Search for the cell housing the specified text and yield its (X, Y) center coordinate. 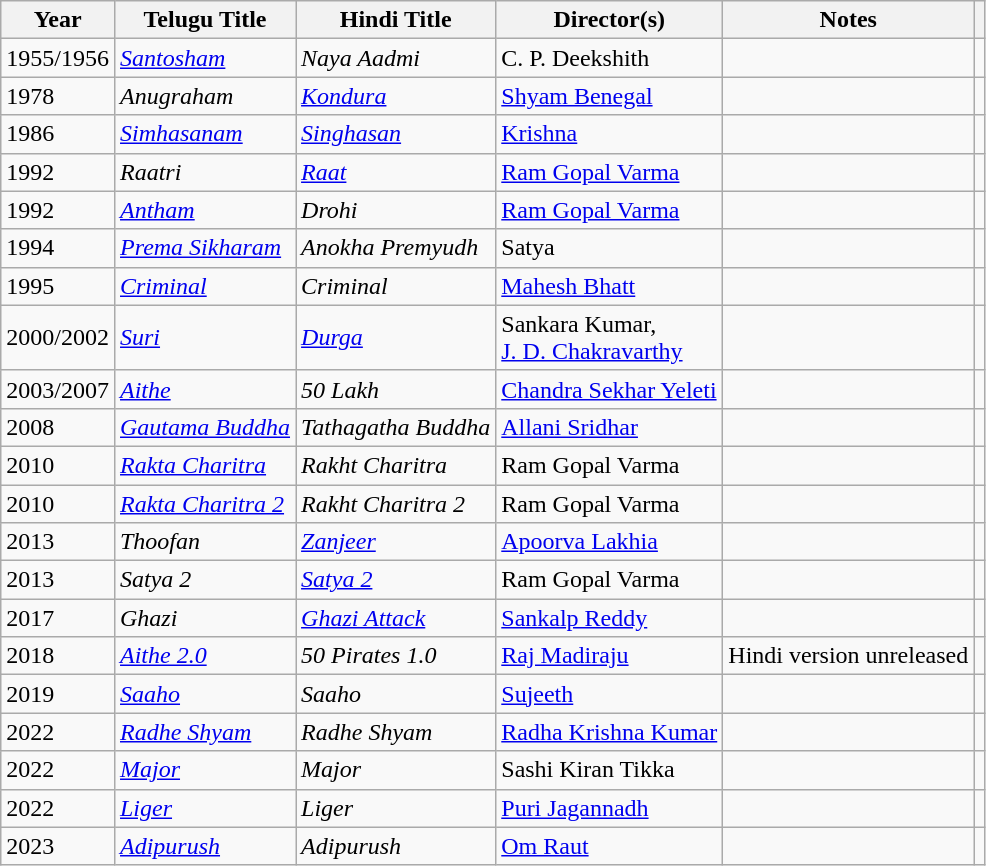
Raatri (204, 172)
Ghazi (204, 618)
Drohi (396, 210)
Sankara Kumar,J. D. Chakravarthy (610, 338)
Tathagatha Buddha (396, 427)
Thoofan (204, 542)
Sujeeth (610, 694)
Gautama Buddha (204, 427)
2017 (58, 618)
Suri (204, 338)
Rakta Charitra 2 (204, 503)
Santosham (204, 58)
2023 (58, 846)
Rakht Charitra (396, 465)
Rakta Charitra (204, 465)
Shyam Benegal (610, 96)
Sashi Kiran Tikka (610, 770)
C. P. Deekshith (610, 58)
Hindi version unreleased (848, 656)
Apoorva Lakhia (610, 542)
Raj Madiraju (610, 656)
Ghazi Attack (396, 618)
Satya (610, 248)
Allani Sridhar (610, 427)
Anugraham (204, 96)
Hindi Title (396, 20)
Krishna (610, 134)
Prema Sikharam (204, 248)
Singhasan (396, 134)
Durga (396, 338)
2000/2002 (58, 338)
Puri Jagannadh (610, 808)
Aithe 2.0 (204, 656)
Raat (396, 172)
Zanjeer (396, 542)
Notes (848, 20)
Telugu Title (204, 20)
Kondura (396, 96)
1978 (58, 96)
50 Pirates 1.0 (396, 656)
Radha Krishna Kumar (610, 732)
2003/2007 (58, 389)
2018 (58, 656)
Anokha Premyudh (396, 248)
Year (58, 20)
Chandra Sekhar Yeleti (610, 389)
1986 (58, 134)
2008 (58, 427)
2019 (58, 694)
Antham (204, 210)
1995 (58, 286)
Director(s) (610, 20)
Aithe (204, 389)
1994 (58, 248)
Naya Aadmi (396, 58)
Sankalp Reddy (610, 618)
Rakht Charitra 2 (396, 503)
1955/1956 (58, 58)
Simhasanam (204, 134)
Mahesh Bhatt (610, 286)
50 Lakh (396, 389)
Om Raut (610, 846)
